Locate the cell with the specified text and output its [x, y] center coordinate. 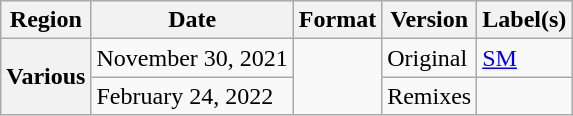
Version [430, 20]
February 24, 2022 [192, 96]
Original [430, 58]
SM [524, 58]
Remixes [430, 96]
Region [46, 20]
Date [192, 20]
November 30, 2021 [192, 58]
Various [46, 77]
Format [337, 20]
Label(s) [524, 20]
